Search for the cell housing the specified text and yield its [x, y] center coordinate. 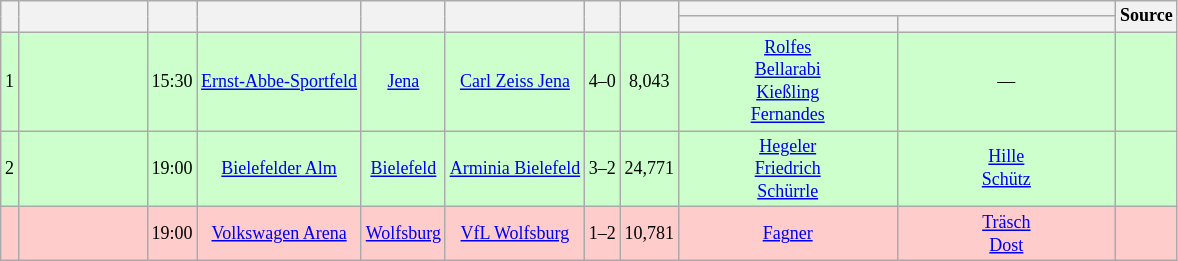
Bielefeld [403, 169]
2 [10, 169]
Carl Zeiss Jena [514, 82]
Wolfsburg [403, 234]
Bielefelder Alm [280, 169]
Träsch Dost [1006, 234]
Hegeler Friedrich Schürrle [788, 169]
Jena [403, 82]
Rolfes Bellarabi Kießling Fernandes [788, 82]
Ernst-Abbe-Sportfeld [280, 82]
8,043 [649, 82]
Hille Schütz [1006, 169]
— [1006, 82]
Source [1146, 16]
Arminia Bielefeld [514, 169]
24,771 [649, 169]
Fagner [788, 234]
Volkswagen Arena [280, 234]
1–2 [602, 234]
15:30 [172, 82]
VfL Wolfsburg [514, 234]
3–2 [602, 169]
4–0 [602, 82]
1 [10, 82]
10,781 [649, 234]
